Return the (x, y) coordinate for the center point of the cell that contains the specified text.  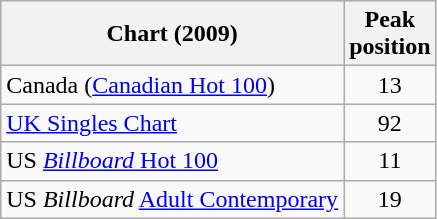
UK Singles Chart (172, 123)
Canada (Canadian Hot 100) (172, 85)
19 (390, 199)
Peakposition (390, 34)
Chart (2009) (172, 34)
92 (390, 123)
US Billboard Adult Contemporary (172, 199)
13 (390, 85)
11 (390, 161)
US Billboard Hot 100 (172, 161)
